Detect which cell encompasses the target text, then output its (X, Y) center coordinate. 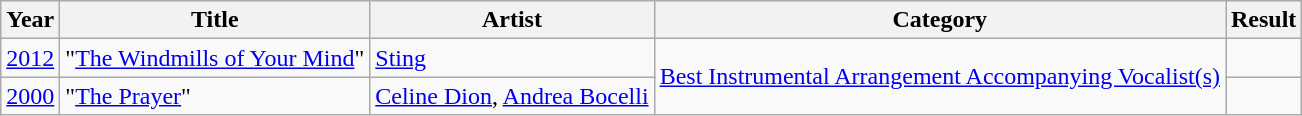
Title (215, 20)
2012 (30, 58)
Result (1264, 20)
Category (940, 20)
"The Windmills of Your Mind" (215, 58)
Year (30, 20)
2000 (30, 96)
Celine Dion, Andrea Bocelli (512, 96)
Artist (512, 20)
"The Prayer" (215, 96)
Sting (512, 58)
Best Instrumental Arrangement Accompanying Vocalist(s) (940, 77)
